Provide the [x, y] coordinate of the cell's center where the given text is located.  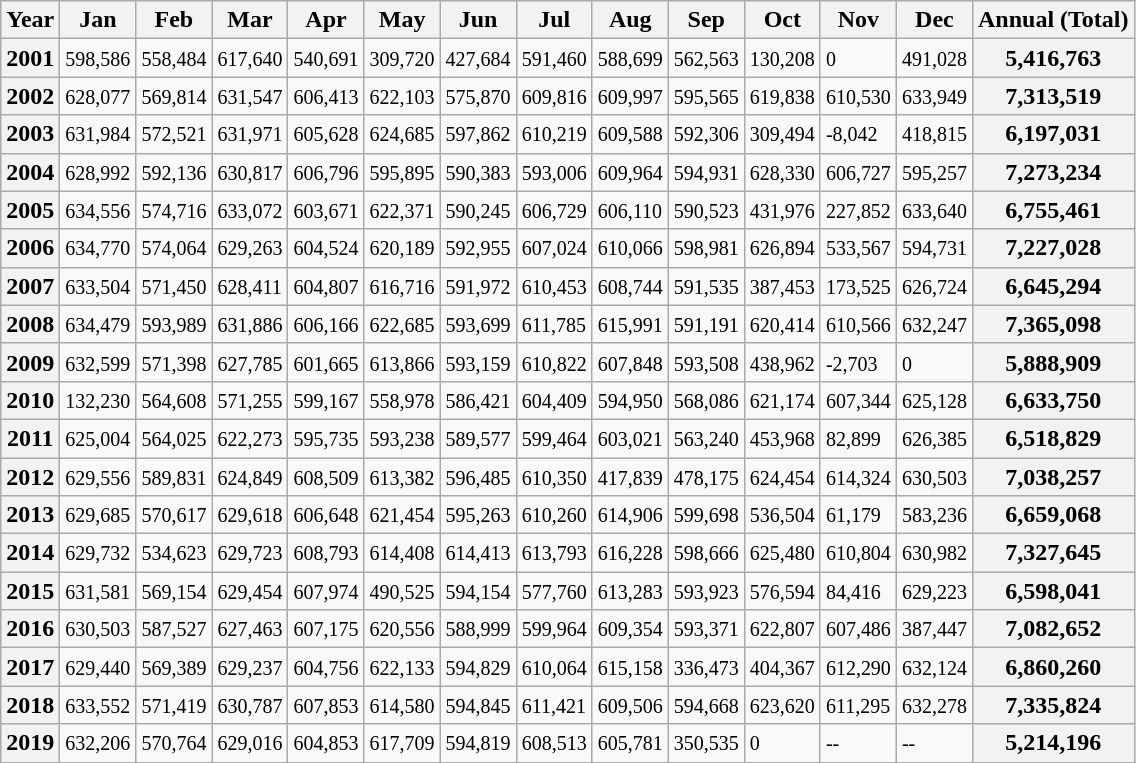
Sep [706, 20]
607,848 [630, 362]
558,484 [174, 58]
572,521 [174, 134]
427,684 [478, 58]
Jan [98, 20]
595,263 [478, 515]
633,949 [934, 96]
614,580 [402, 705]
588,699 [630, 58]
417,839 [630, 477]
608,513 [554, 743]
576,594 [782, 591]
583,236 [934, 515]
632,206 [98, 743]
621,454 [402, 515]
598,666 [706, 553]
6,860,260 [1053, 667]
2014 [30, 553]
623,620 [782, 705]
574,716 [174, 210]
594,154 [478, 591]
613,866 [402, 362]
610,530 [858, 96]
610,260 [554, 515]
594,845 [478, 705]
609,506 [630, 705]
173,525 [858, 286]
571,419 [174, 705]
611,785 [554, 324]
630,982 [934, 553]
631,971 [250, 134]
Dec [934, 20]
590,383 [478, 172]
628,992 [98, 172]
610,566 [858, 324]
609,816 [554, 96]
592,306 [706, 134]
568,086 [706, 400]
617,640 [250, 58]
613,283 [630, 591]
621,174 [782, 400]
596,485 [478, 477]
609,964 [630, 172]
627,785 [250, 362]
227,852 [858, 210]
610,064 [554, 667]
540,691 [326, 58]
605,781 [630, 743]
571,255 [250, 400]
613,382 [402, 477]
608,744 [630, 286]
593,238 [402, 438]
2011 [30, 438]
599,964 [554, 629]
606,413 [326, 96]
130,208 [782, 58]
594,731 [934, 248]
Oct [782, 20]
6,755,461 [1053, 210]
2010 [30, 400]
606,110 [630, 210]
629,454 [250, 591]
615,991 [630, 324]
626,385 [934, 438]
7,365,098 [1053, 324]
619,838 [782, 96]
604,409 [554, 400]
626,894 [782, 248]
2016 [30, 629]
591,460 [554, 58]
570,764 [174, 743]
593,508 [706, 362]
610,350 [554, 477]
629,618 [250, 515]
607,344 [858, 400]
626,724 [934, 286]
6,633,750 [1053, 400]
Nov [858, 20]
589,831 [174, 477]
587,527 [174, 629]
606,166 [326, 324]
7,313,519 [1053, 96]
478,175 [706, 477]
309,494 [782, 134]
634,770 [98, 248]
570,617 [174, 515]
625,004 [98, 438]
2013 [30, 515]
622,685 [402, 324]
631,984 [98, 134]
2006 [30, 248]
2018 [30, 705]
2017 [30, 667]
6,197,031 [1053, 134]
595,895 [402, 172]
571,450 [174, 286]
625,480 [782, 553]
5,416,763 [1053, 58]
84,416 [858, 591]
629,732 [98, 553]
607,024 [554, 248]
536,504 [782, 515]
629,556 [98, 477]
609,354 [630, 629]
611,421 [554, 705]
Apr [326, 20]
625,128 [934, 400]
Year [30, 20]
620,414 [782, 324]
631,547 [250, 96]
633,504 [98, 286]
7,227,028 [1053, 248]
606,648 [326, 515]
628,411 [250, 286]
614,413 [478, 553]
613,793 [554, 553]
589,577 [478, 438]
606,729 [554, 210]
604,807 [326, 286]
614,906 [630, 515]
2019 [30, 743]
2001 [30, 58]
594,950 [630, 400]
629,016 [250, 743]
633,552 [98, 705]
2007 [30, 286]
611,295 [858, 705]
132,230 [98, 400]
630,817 [250, 172]
593,006 [554, 172]
577,760 [554, 591]
Jun [478, 20]
569,389 [174, 667]
418,815 [934, 134]
622,133 [402, 667]
608,793 [326, 553]
491,028 [934, 58]
564,025 [174, 438]
628,330 [782, 172]
569,814 [174, 96]
594,668 [706, 705]
604,524 [326, 248]
629,440 [98, 667]
591,535 [706, 286]
7,273,234 [1053, 172]
603,021 [630, 438]
2004 [30, 172]
628,077 [98, 96]
7,038,257 [1053, 477]
615,158 [630, 667]
2015 [30, 591]
82,899 [858, 438]
6,645,294 [1053, 286]
590,245 [478, 210]
7,327,645 [1053, 553]
534,623 [174, 553]
350,535 [706, 743]
601,665 [326, 362]
605,628 [326, 134]
-8,042 [858, 134]
617,709 [402, 743]
May [402, 20]
7,082,652 [1053, 629]
569,154 [174, 591]
2003 [30, 134]
610,822 [554, 362]
610,453 [554, 286]
632,124 [934, 667]
622,273 [250, 438]
616,228 [630, 553]
629,223 [934, 591]
594,931 [706, 172]
2008 [30, 324]
631,581 [98, 591]
632,247 [934, 324]
2009 [30, 362]
594,819 [478, 743]
630,787 [250, 705]
5,214,196 [1053, 743]
490,525 [402, 591]
632,599 [98, 362]
627,463 [250, 629]
61,179 [858, 515]
632,278 [934, 705]
591,191 [706, 324]
610,219 [554, 134]
387,453 [782, 286]
7,335,824 [1053, 705]
593,159 [478, 362]
574,064 [174, 248]
Mar [250, 20]
593,699 [478, 324]
634,556 [98, 210]
620,189 [402, 248]
614,324 [858, 477]
629,685 [98, 515]
586,421 [478, 400]
595,735 [326, 438]
588,999 [478, 629]
598,586 [98, 58]
593,923 [706, 591]
607,853 [326, 705]
387,447 [934, 629]
591,972 [478, 286]
622,807 [782, 629]
622,103 [402, 96]
2005 [30, 210]
Annual (Total) [1053, 20]
610,066 [630, 248]
607,974 [326, 591]
634,479 [98, 324]
620,556 [402, 629]
6,598,041 [1053, 591]
608,509 [326, 477]
633,072 [250, 210]
607,486 [858, 629]
624,454 [782, 477]
564,608 [174, 400]
575,870 [478, 96]
629,723 [250, 553]
2012 [30, 477]
595,257 [934, 172]
604,853 [326, 743]
404,367 [782, 667]
599,464 [554, 438]
590,523 [706, 210]
5,888,909 [1053, 362]
598,981 [706, 248]
609,997 [630, 96]
609,588 [630, 134]
606,796 [326, 172]
2002 [30, 96]
607,175 [326, 629]
592,136 [174, 172]
6,518,829 [1053, 438]
594,829 [478, 667]
599,698 [706, 515]
-2,703 [858, 362]
593,989 [174, 324]
616,716 [402, 286]
610,804 [858, 553]
533,567 [858, 248]
597,862 [478, 134]
563,240 [706, 438]
453,968 [782, 438]
612,290 [858, 667]
624,849 [250, 477]
631,886 [250, 324]
603,671 [326, 210]
629,237 [250, 667]
Aug [630, 20]
633,640 [934, 210]
606,727 [858, 172]
593,371 [706, 629]
431,976 [782, 210]
599,167 [326, 400]
614,408 [402, 553]
595,565 [706, 96]
624,685 [402, 134]
604,756 [326, 667]
571,398 [174, 362]
629,263 [250, 248]
6,659,068 [1053, 515]
Feb [174, 20]
592,955 [478, 248]
309,720 [402, 58]
562,563 [706, 58]
558,978 [402, 400]
336,473 [706, 667]
Jul [554, 20]
622,371 [402, 210]
438,962 [782, 362]
